Search for the cell housing the specified text and yield its (x, y) center coordinate. 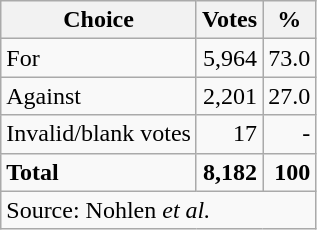
Invalid/blank votes (99, 134)
For (99, 58)
17 (229, 134)
- (290, 134)
Choice (99, 20)
Source: Nohlen et al. (158, 210)
Against (99, 96)
2,201 (229, 96)
73.0 (290, 58)
Total (99, 172)
Votes (229, 20)
5,964 (229, 58)
8,182 (229, 172)
27.0 (290, 96)
% (290, 20)
100 (290, 172)
